Extract the (x, y) coordinate from the center of the cell holding the provided text.  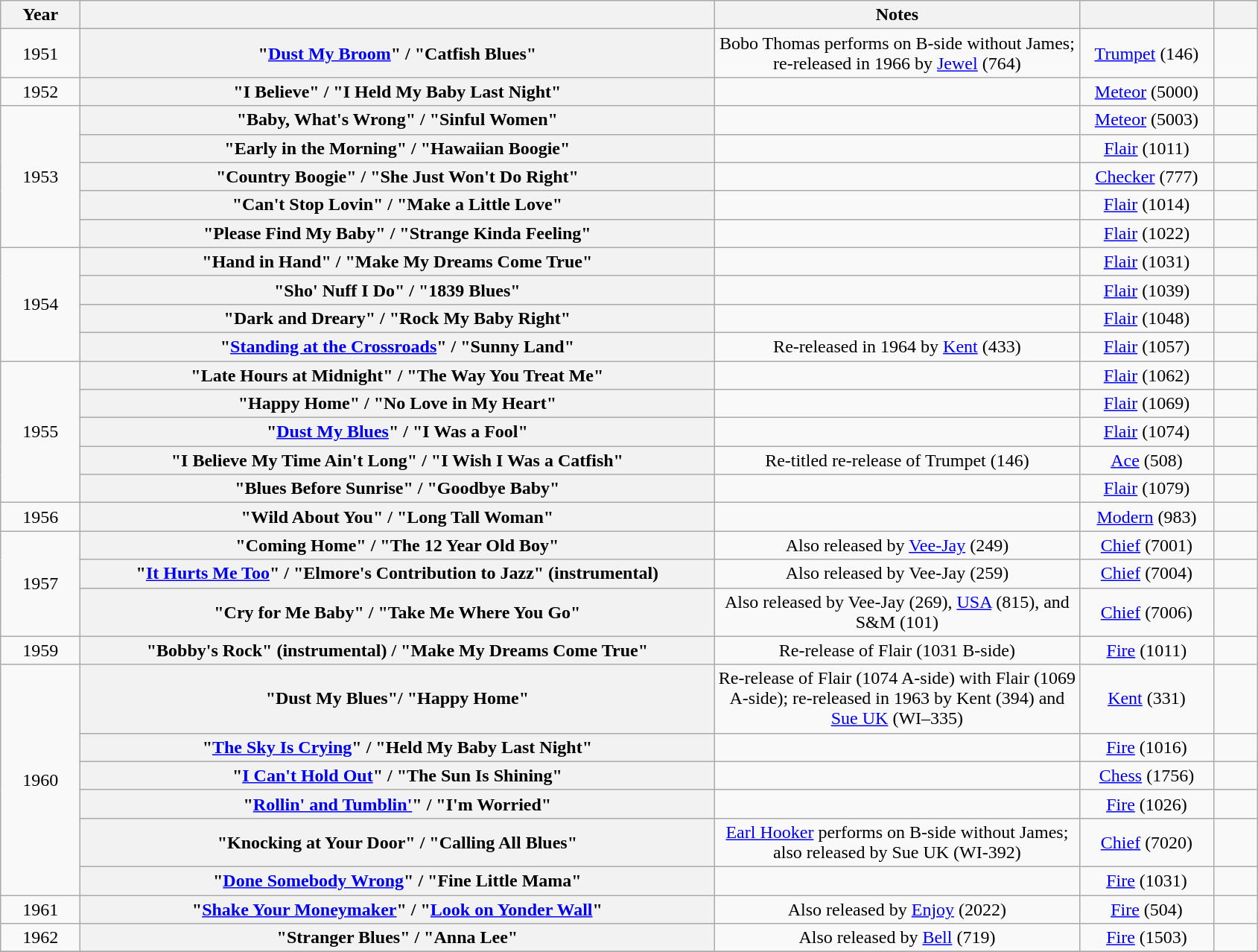
Chess (1756) (1147, 775)
Modern (983) (1147, 517)
"Stranger Blues" / "Anna Lee" (398, 938)
Flair (1039) (1147, 290)
Flair (1074) (1147, 432)
"Late Hours at Midnight" / "The Way You Treat Me" (398, 375)
Fire (1026) (1147, 804)
Flair (1022) (1147, 233)
"Bobby's Rock" (instrumental) / "Make My Dreams Come True" (398, 650)
Fire (1503) (1147, 938)
Trumpet (146) (1147, 54)
Also released by Vee-Jay (259) (897, 574)
"Dust My Blues"/ "Happy Home" (398, 699)
"Early in the Morning" / "Hawaiian Boogie" (398, 148)
Also released by Vee-Jay (249) (897, 545)
"The Sky Is Crying" / "Held My Baby Last Night" (398, 747)
1957 (40, 584)
Year (40, 15)
Checker (777) (1147, 177)
"Standing at the Crossroads" / "Sunny Land" (398, 346)
"Please Find My Baby" / "Strange Kinda Feeling" (398, 233)
"It Hurts Me Too" / "Elmore's Contribution to Jazz" (instrumental) (398, 574)
1962 (40, 938)
Notes (897, 15)
1961 (40, 910)
"Dust My Broom" / "Catfish Blues" (398, 54)
"Rollin' and Tumblin'" / "I'm Worried" (398, 804)
1959 (40, 650)
1954 (40, 304)
"Dust My Blues" / "I Was a Fool" (398, 432)
"Cry for Me Baby" / "Take Me Where You Go" (398, 612)
"I Believe" / "I Held My Baby Last Night" (398, 92)
Chief (7001) (1147, 545)
Fire (1031) (1147, 880)
Re-release of Flair (1074 A-side) with Flair (1069 A-side); re-released in 1963 by Kent (394) and Sue UK (WI–335) (897, 699)
"Blues Before Sunrise" / "Goodbye Baby" (398, 489)
Ace (508) (1147, 460)
"Baby, What's Wrong" / "Sinful Women" (398, 120)
"Hand in Hand" / "Make My Dreams Come True" (398, 261)
Bobo Thomas performs on B-side without James; re-released in 1966 by Jewel (764) (897, 54)
Fire (1016) (1147, 747)
Flair (1062) (1147, 375)
"Happy Home" / "No Love in My Heart" (398, 404)
"Country Boogie" / "She Just Won't Do Right" (398, 177)
Also released by Vee-Jay (269), USA (815), and S&M (101) (897, 612)
"Coming Home" / "The 12 Year Old Boy" (398, 545)
"Done Somebody Wrong" / "Fine Little Mama" (398, 880)
Kent (331) (1147, 699)
Flair (1069) (1147, 404)
Flair (1031) (1147, 261)
Re-released in 1964 by Kent (433) (897, 346)
Chief (7004) (1147, 574)
Meteor (5003) (1147, 120)
"Shake Your Moneymaker" / "Look on Yonder Wall" (398, 910)
1951 (40, 54)
Flair (1048) (1147, 318)
Meteor (5000) (1147, 92)
"I Can't Hold Out" / "The Sun Is Shining" (398, 775)
1955 (40, 431)
"Dark and Dreary" / "Rock My Baby Right" (398, 318)
Earl Hooker performs on B-side without James; also released by Sue UK (WI-392) (897, 842)
Flair (1057) (1147, 346)
Flair (1079) (1147, 489)
Chief (7020) (1147, 842)
Also released by Bell (719) (897, 938)
Fire (1011) (1147, 650)
"Knocking at Your Door" / "Calling All Blues" (398, 842)
"Can't Stop Lovin" / "Make a Little Love" (398, 205)
Fire (504) (1147, 910)
Also released by Enjoy (2022) (897, 910)
1956 (40, 517)
"I Believe My Time Ain't Long" / "I Wish I Was a Catfish" (398, 460)
Re-release of Flair (1031 B-side) (897, 650)
"Wild About You" / "Long Tall Woman" (398, 517)
1953 (40, 177)
Chief (7006) (1147, 612)
Flair (1011) (1147, 148)
Flair (1014) (1147, 205)
Re-titled re-release of Trumpet (146) (897, 460)
1960 (40, 779)
"Sho' Nuff I Do" / "1839 Blues" (398, 290)
1952 (40, 92)
